Determine the [x, y] coordinate at the center of the cell enclosing the given text.  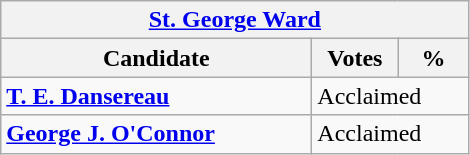
Votes [355, 58]
% [434, 58]
T. E. Dansereau [156, 96]
St. George Ward [235, 20]
Candidate [156, 58]
George J. O'Connor [156, 134]
